Return the (X, Y) coordinate for the center point of the cell that contains the specified text.  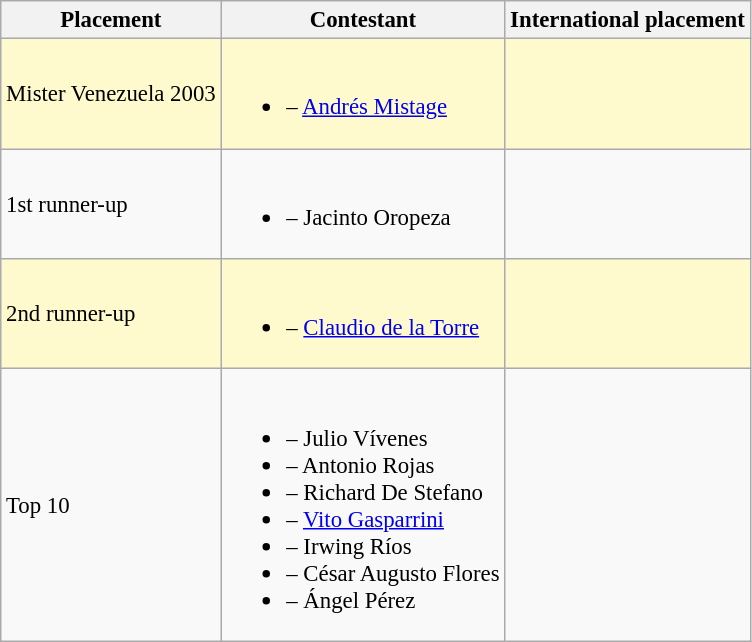
Mister Venezuela 2003 (111, 94)
2nd runner-up (111, 314)
Placement (111, 20)
– Claudio de la Torre (363, 314)
– Andrés Mistage (363, 94)
International placement (628, 20)
– Jacinto Oropeza (363, 204)
Contestant (363, 20)
1st runner-up (111, 204)
Top 10 (111, 505)
– Julio Vívenes – Antonio Rojas – Richard De Stefano – Vito Gasparrini – Irwing Ríos – César Augusto Flores – Ángel Pérez (363, 505)
